Output the (X, Y) coordinate of the center of the cell containing the given text.  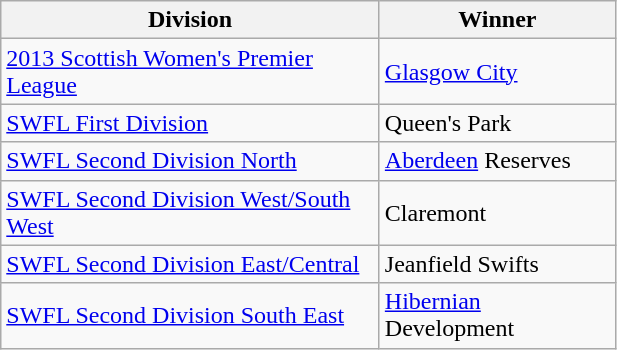
Queen's Park (497, 123)
SWFL Second Division North (190, 161)
Claremont (497, 212)
Hibernian Development (497, 316)
Glasgow City (497, 72)
SWFL Second Division West/South West (190, 212)
Winner (497, 20)
Division (190, 20)
SWFL Second Division South East (190, 316)
Jeanfield Swifts (497, 264)
SWFL First Division (190, 123)
Aberdeen Reserves (497, 161)
2013 Scottish Women's Premier League (190, 72)
SWFL Second Division East/Central (190, 264)
